Provide the (X, Y) coordinate of the cell's center where the given text is located.  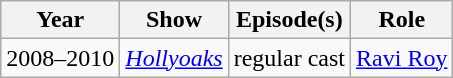
Episode(s) (289, 20)
Role (402, 20)
Hollyoaks (174, 58)
2008–2010 (60, 58)
regular cast (289, 58)
Year (60, 20)
Show (174, 20)
Ravi Roy (402, 58)
